Capture the cell that displays the provided text and extract its [x, y] central coordinate. 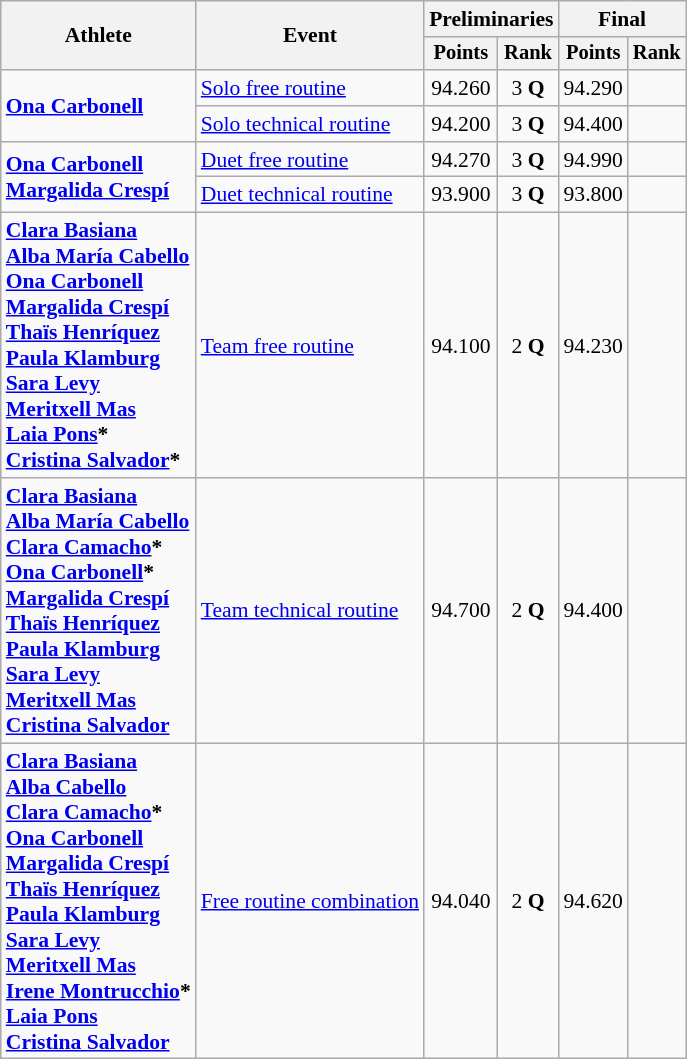
Ona Carbonell [98, 106]
94.260 [461, 88]
Team technical routine [310, 610]
94.270 [461, 160]
Clara BasianaAlba María CabelloClara Camacho*Ona Carbonell*Margalida CrespíThaïs HenríquezPaula KlamburgSara LevyMeritxell MasCristina Salvador [98, 610]
Clara BasianaAlba María CabelloOna CarbonellMargalida CrespíThaïs HenríquezPaula KlamburgSara LevyMeritxell MasLaia Pons*Cristina Salvador* [98, 346]
94.290 [592, 88]
94.620 [592, 901]
Team free routine [310, 346]
Preliminaries [491, 19]
94.700 [461, 610]
Solo free routine [310, 88]
Athlete [98, 36]
93.800 [592, 195]
94.100 [461, 346]
Event [310, 36]
94.040 [461, 901]
Duet free routine [310, 160]
Ona CarbonellMargalida Crespí [98, 178]
Solo technical routine [310, 124]
94.990 [592, 160]
Free routine combination [310, 901]
Final [622, 19]
Duet technical routine [310, 195]
94.230 [592, 346]
93.900 [461, 195]
94.200 [461, 124]
